From the cell containing the given text, extract its center point as (X, Y) coordinate. 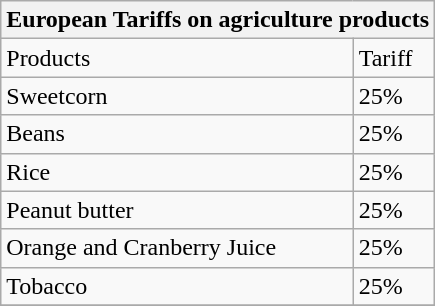
Products (177, 58)
Rice (177, 172)
European Tariffs on agriculture products (218, 20)
Orange and Cranberry Juice (177, 248)
Peanut butter (177, 210)
Tobacco (177, 286)
Sweetcorn (177, 96)
Tariff (394, 58)
Beans (177, 134)
